Provide the (x, y) coordinate of the cell's center where the given text is located.  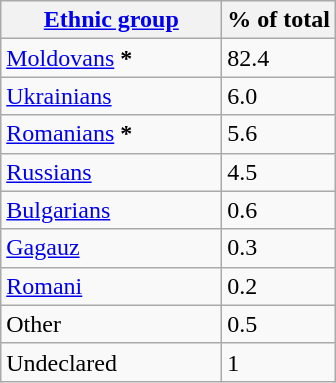
Other (112, 324)
Romanians * (112, 134)
Bulgarians (112, 210)
Moldovans * (112, 58)
Ukrainians (112, 96)
0.5 (279, 324)
0.2 (279, 286)
Russians (112, 172)
Gagauz (112, 248)
6.0 (279, 96)
0.6 (279, 210)
82.4 (279, 58)
% of total (279, 20)
4.5 (279, 172)
Ethnic group (112, 20)
Undeclared (112, 362)
5.6 (279, 134)
1 (279, 362)
Romani (112, 286)
0.3 (279, 248)
